Extract the [X, Y] coordinate from the center of the cell holding the provided text.  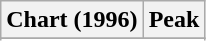
Chart (1996) [72, 20]
Peak [174, 20]
